Extract the [X, Y] coordinate from the center of the cell holding the provided text.  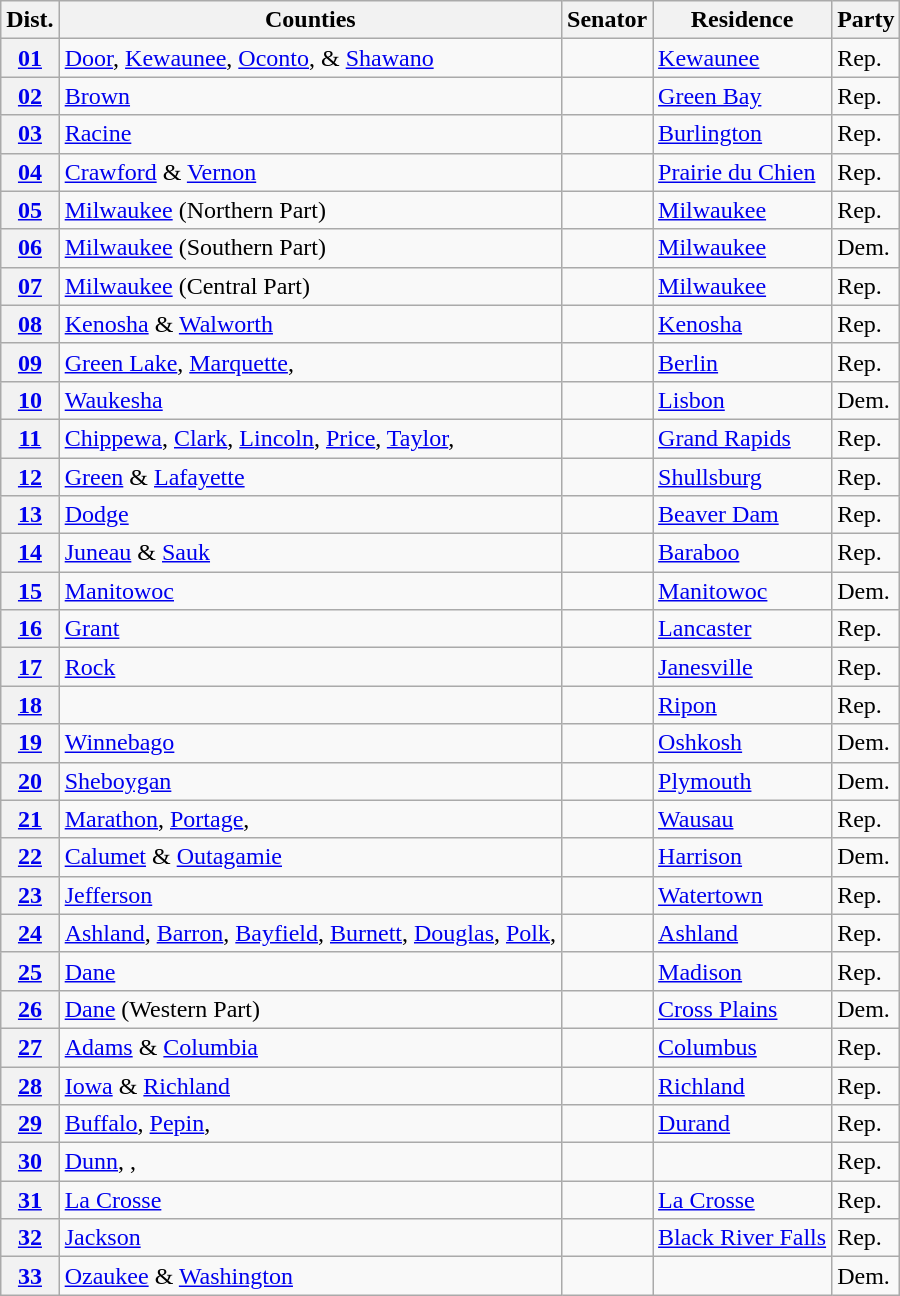
Shullsburg [742, 477]
Ashland, Barron, Bayfield, Burnett, Douglas, Polk, [310, 933]
Durand [742, 1124]
33 [30, 1276]
01 [30, 58]
Black River Falls [742, 1238]
Ripon [742, 705]
Milwaukee (Southern Part) [310, 248]
Green Lake, Marquette, [310, 362]
17 [30, 667]
Juneau & Sauk [310, 553]
06 [30, 248]
Richland [742, 1085]
Marathon, Portage, [310, 819]
Racine [310, 134]
10 [30, 400]
Counties [310, 20]
Lancaster [742, 629]
16 [30, 629]
Dist. [30, 20]
08 [30, 324]
Grant [310, 629]
29 [30, 1124]
Cross Plains [742, 1009]
Lisbon [742, 400]
28 [30, 1085]
Ashland [742, 933]
Dunn, , [310, 1162]
Party [866, 20]
30 [30, 1162]
24 [30, 933]
Senator [608, 20]
Wausau [742, 819]
22 [30, 857]
Sheboygan [310, 781]
Green & Lafayette [310, 477]
Door, Kewaunee, Oconto, & Shawano [310, 58]
Iowa & Richland [310, 1085]
20 [30, 781]
Milwaukee (Central Part) [310, 286]
Kewaunee [742, 58]
Plymouth [742, 781]
Kenosha & Walworth [310, 324]
Dane [310, 971]
18 [30, 705]
Ozaukee & Washington [310, 1276]
15 [30, 591]
21 [30, 819]
Adams & Columbia [310, 1047]
Burlington [742, 134]
Green Bay [742, 96]
Grand Rapids [742, 438]
Jackson [310, 1238]
09 [30, 362]
Janesville [742, 667]
Baraboo [742, 553]
Chippewa, Clark, Lincoln, Price, Taylor, [310, 438]
31 [30, 1200]
Kenosha [742, 324]
Oshkosh [742, 743]
23 [30, 895]
Watertown [742, 895]
05 [30, 210]
Waukesha [310, 400]
Berlin [742, 362]
14 [30, 553]
13 [30, 515]
26 [30, 1009]
Madison [742, 971]
Buffalo, Pepin, [310, 1124]
Calumet & Outagamie [310, 857]
Winnebago [310, 743]
Columbus [742, 1047]
Beaver Dam [742, 515]
32 [30, 1238]
Dane (Western Part) [310, 1009]
11 [30, 438]
03 [30, 134]
Dodge [310, 515]
04 [30, 172]
Harrison [742, 857]
27 [30, 1047]
02 [30, 96]
Crawford & Vernon [310, 172]
Milwaukee (Northern Part) [310, 210]
12 [30, 477]
Brown [310, 96]
07 [30, 286]
Rock [310, 667]
Residence [742, 20]
Jefferson [310, 895]
25 [30, 971]
Prairie du Chien [742, 172]
19 [30, 743]
